Extract the (x, y) coordinate from the center of the cell holding the provided text.  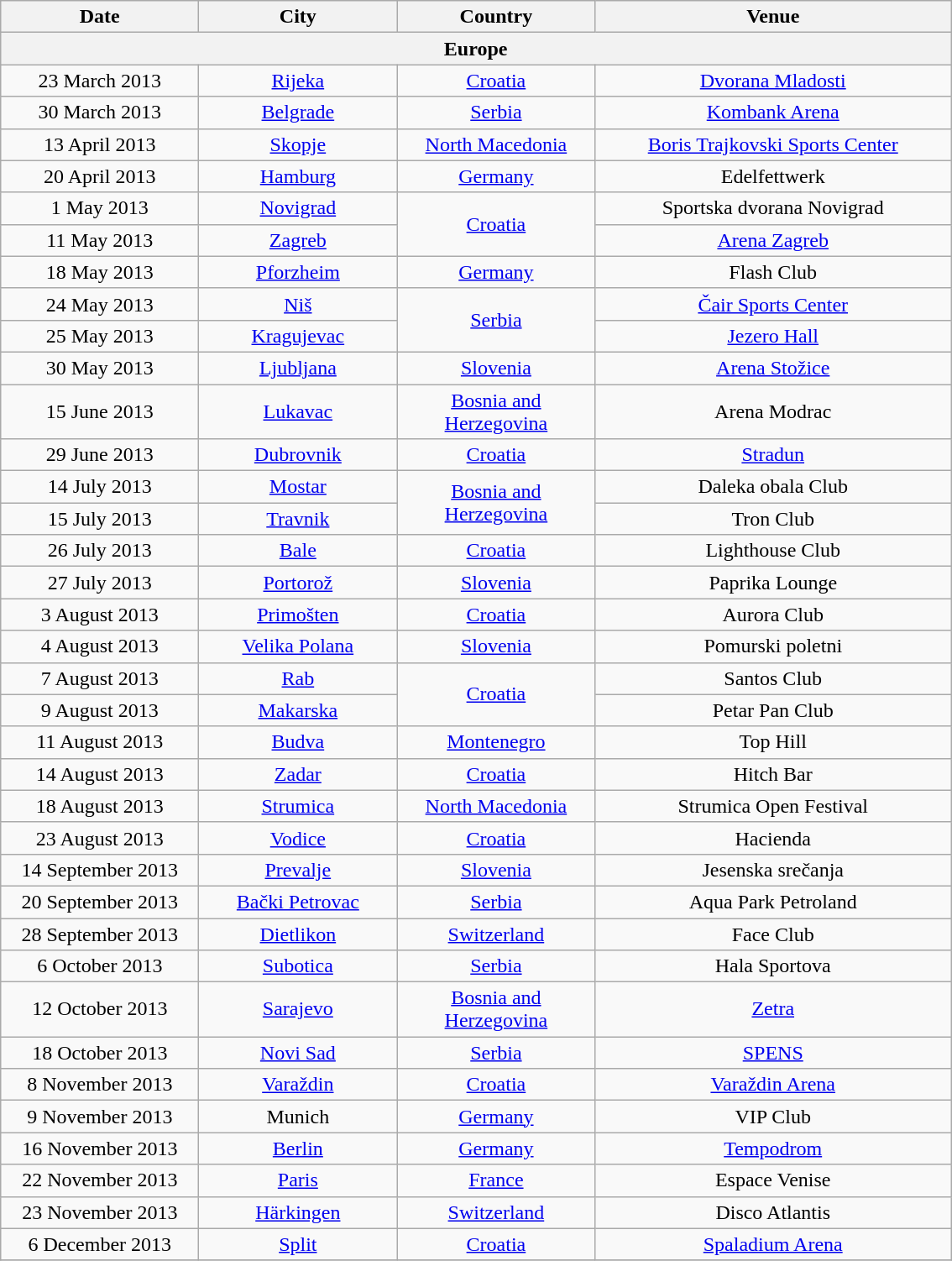
Jezero Hall (773, 336)
Primošten (298, 615)
Edelfettwerk (773, 176)
Zagreb (298, 240)
Hacienda (773, 838)
Dietlikon (298, 934)
13 April 2013 (100, 144)
City (298, 17)
23 March 2013 (100, 81)
8 November 2013 (100, 1085)
Rab (298, 678)
Mostar (298, 487)
22 November 2013 (100, 1180)
27 July 2013 (100, 583)
9 November 2013 (100, 1117)
6 December 2013 (100, 1244)
11 August 2013 (100, 742)
Split (298, 1244)
20 April 2013 (100, 176)
14 July 2013 (100, 487)
Disco Atlantis (773, 1212)
Strumica Open Festival (773, 806)
Skopje (298, 144)
Arena Modrac (773, 411)
15 July 2013 (100, 519)
Top Hill (773, 742)
18 May 2013 (100, 272)
30 March 2013 (100, 112)
11 May 2013 (100, 240)
Bale (298, 551)
Petar Pan Club (773, 710)
Arena Stožice (773, 368)
Bački Petrovac (298, 902)
Portorož (298, 583)
Strumica (298, 806)
Rijeka (298, 81)
Flash Club (773, 272)
Berlin (298, 1149)
20 September 2013 (100, 902)
Spaladium Arena (773, 1244)
26 July 2013 (100, 551)
Tron Club (773, 519)
16 November 2013 (100, 1149)
VIP Club (773, 1117)
Aurora Club (773, 615)
Lighthouse Club (773, 551)
24 May 2013 (100, 304)
Hitch Bar (773, 774)
Stradun (773, 455)
Kragujevac (298, 336)
1 May 2013 (100, 208)
Pomurski poletni (773, 646)
14 September 2013 (100, 870)
4 August 2013 (100, 646)
Varaždin Arena (773, 1085)
Europe (476, 49)
Zetra (773, 1009)
Ljubljana (298, 368)
15 June 2013 (100, 411)
Paprika Lounge (773, 583)
Paris (298, 1180)
7 August 2013 (100, 678)
9 August 2013 (100, 710)
Makarska (298, 710)
12 October 2013 (100, 1009)
Belgrade (298, 112)
25 May 2013 (100, 336)
Budva (298, 742)
Tempodrom (773, 1149)
Montenegro (496, 742)
30 May 2013 (100, 368)
Face Club (773, 934)
Zadar (298, 774)
Dubrovnik (298, 455)
SPENS (773, 1053)
Boris Trajkovski Sports Center (773, 144)
18 October 2013 (100, 1053)
Jesenska srečanja (773, 870)
Aqua Park Petroland (773, 902)
Hamburg (298, 176)
3 August 2013 (100, 615)
Date (100, 17)
Novi Sad (298, 1053)
14 August 2013 (100, 774)
Niš (298, 304)
Čair Sports Center (773, 304)
Dvorana Mladosti (773, 81)
18 August 2013 (100, 806)
Espace Venise (773, 1180)
Härkingen (298, 1212)
Daleka obala Club (773, 487)
Pforzheim (298, 272)
France (496, 1180)
29 June 2013 (100, 455)
Hala Sportova (773, 966)
23 November 2013 (100, 1212)
Vodice (298, 838)
Velika Polana (298, 646)
23 August 2013 (100, 838)
Novigrad (298, 208)
Travnik (298, 519)
Munich (298, 1117)
6 October 2013 (100, 966)
Santos Club (773, 678)
Sarajevo (298, 1009)
Arena Zagreb (773, 240)
Venue (773, 17)
Lukavac (298, 411)
28 September 2013 (100, 934)
Varaždin (298, 1085)
Country (496, 17)
Subotica (298, 966)
Kombank Arena (773, 112)
Sportska dvorana Novigrad (773, 208)
Prevalje (298, 870)
